Detect which cell encompasses the target text, then output its (x, y) center coordinate. 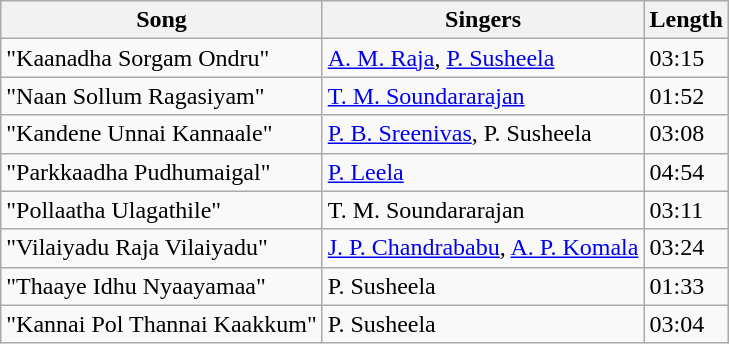
03:11 (686, 210)
"Kandene Unnai Kannaale" (162, 134)
J. P. Chandrababu, A. P. Komala (483, 248)
"Pollaatha Ulagathile" (162, 210)
01:33 (686, 286)
"Vilaiyadu Raja Vilaiyadu" (162, 248)
Length (686, 20)
P. B. Sreenivas, P. Susheela (483, 134)
"Parkkaadha Pudhumaigal" (162, 172)
"Kannai Pol Thannai Kaakkum" (162, 324)
Song (162, 20)
"Naan Sollum Ragasiyam" (162, 96)
"Kaanadha Sorgam Ondru" (162, 58)
03:04 (686, 324)
03:15 (686, 58)
"Thaaye Idhu Nyaayamaa" (162, 286)
04:54 (686, 172)
01:52 (686, 96)
03:24 (686, 248)
Singers (483, 20)
03:08 (686, 134)
A. M. Raja, P. Susheela (483, 58)
P. Leela (483, 172)
